Identify which cell holds the provided text, then report its [x, y] central coordinate. 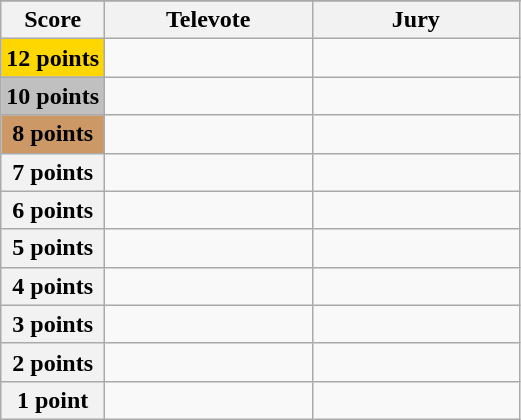
5 points [53, 248]
4 points [53, 286]
Score [53, 20]
7 points [53, 172]
Jury [416, 20]
Televote [209, 20]
8 points [53, 134]
12 points [53, 58]
3 points [53, 324]
2 points [53, 362]
1 point [53, 400]
6 points [53, 210]
10 points [53, 96]
